Pinpoint the cell where the given text exists, returning its (X, Y) midpoint coordinate. 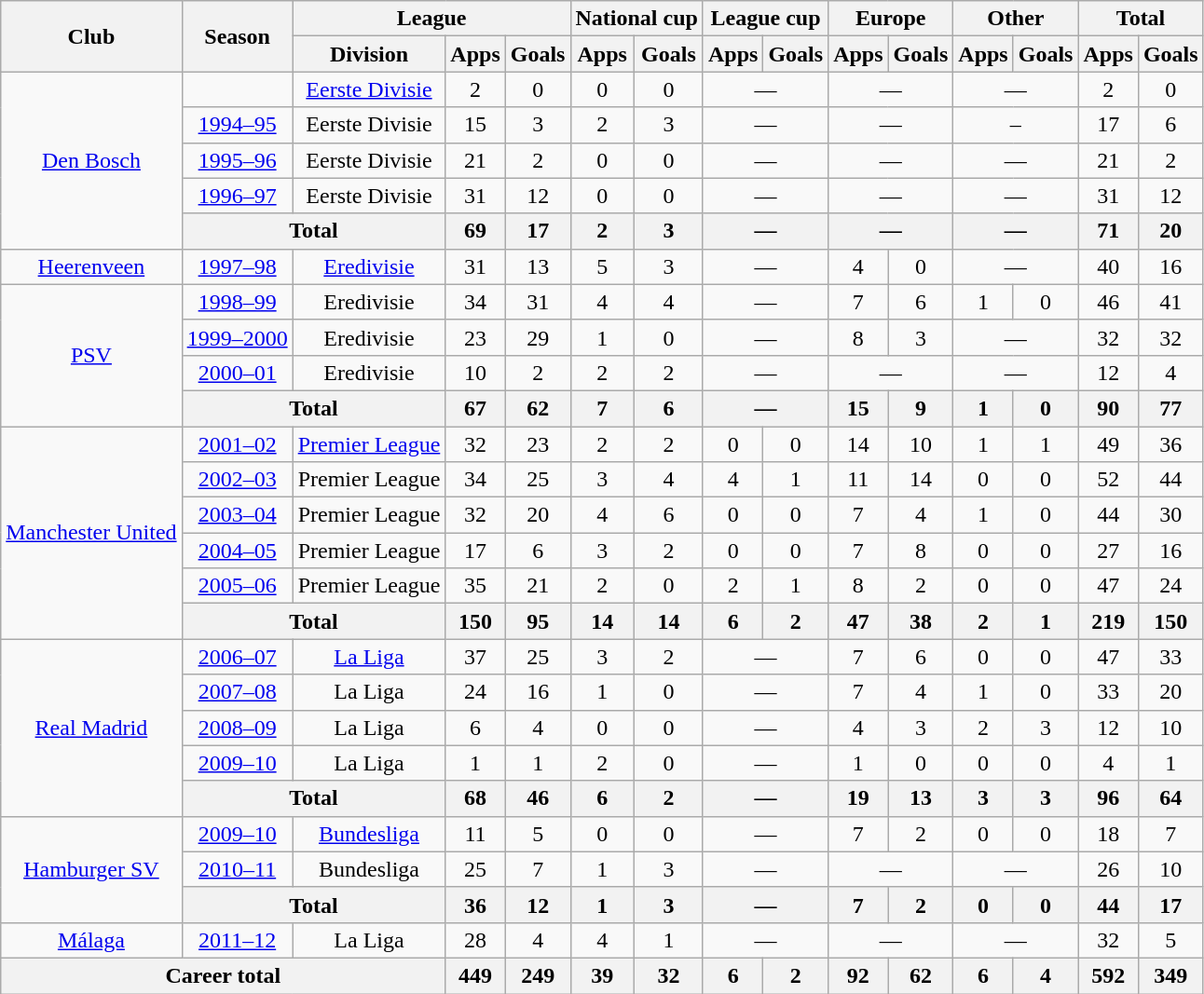
2001–02 (237, 444)
2011–12 (237, 940)
96 (1108, 798)
Career total (224, 975)
26 (1108, 869)
League (431, 19)
38 (921, 621)
2003–04 (237, 515)
449 (475, 975)
2007–08 (237, 692)
592 (1108, 975)
219 (1108, 621)
92 (858, 975)
249 (538, 975)
35 (475, 586)
PSV (91, 355)
67 (475, 408)
Europe (891, 19)
1994–95 (237, 125)
69 (475, 231)
National cup (636, 19)
1996–97 (237, 196)
2004–05 (237, 551)
49 (1108, 444)
71 (1108, 231)
Other (1016, 19)
Heerenveen (91, 266)
18 (1108, 834)
Division (369, 54)
52 (1108, 480)
1998–99 (237, 302)
27 (1108, 551)
41 (1170, 302)
77 (1170, 408)
Manchester United (91, 533)
64 (1170, 798)
1995–96 (237, 160)
19 (858, 798)
30 (1170, 515)
1997–98 (237, 266)
28 (475, 940)
2010–11 (237, 869)
2006–07 (237, 657)
Den Bosch (91, 160)
League cup (765, 19)
Season (237, 36)
68 (475, 798)
9 (921, 408)
2002–03 (237, 480)
2000–01 (237, 373)
Club (91, 36)
39 (602, 975)
Hamburger SV (91, 869)
29 (538, 337)
90 (1108, 408)
2008–09 (237, 728)
2005–06 (237, 586)
95 (538, 621)
37 (475, 657)
Málaga (91, 940)
349 (1170, 975)
1999–2000 (237, 337)
Real Madrid (91, 728)
– (1016, 125)
40 (1108, 266)
